Locate the cell with the specified text and output its [X, Y] center coordinate. 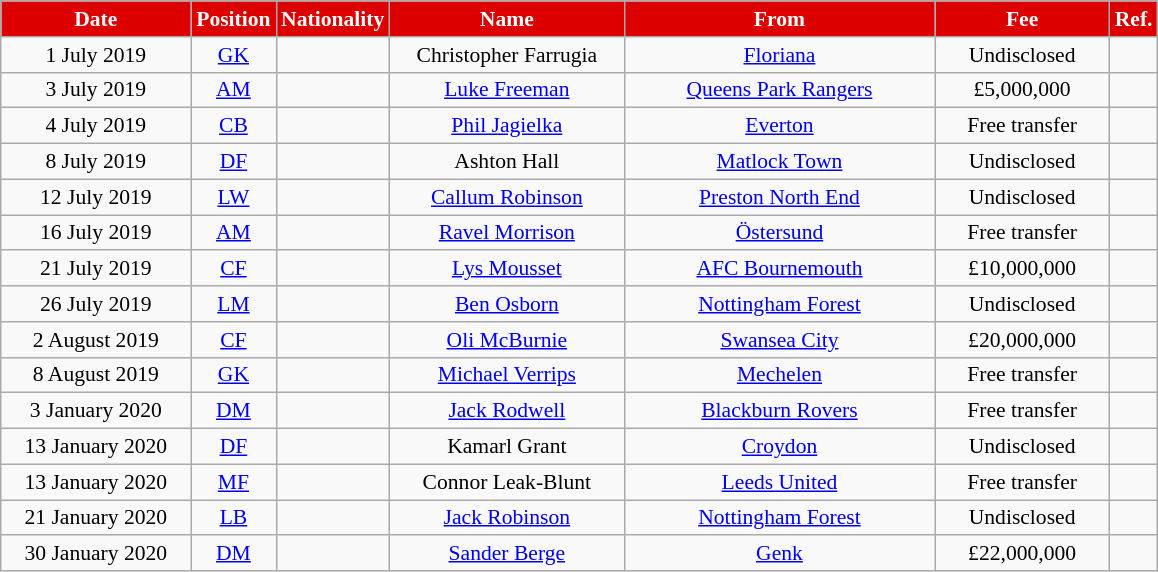
Preston North End [779, 197]
£22,000,000 [1022, 554]
Matlock Town [779, 162]
£20,000,000 [1022, 340]
Jack Rodwell [506, 411]
Phil Jagielka [506, 126]
Fee [1022, 19]
8 August 2019 [96, 375]
Position [234, 19]
Swansea City [779, 340]
CB [234, 126]
Lys Mousset [506, 269]
LW [234, 197]
3 January 2020 [96, 411]
Oli McBurnie [506, 340]
Callum Robinson [506, 197]
Name [506, 19]
£5,000,000 [1022, 90]
Croydon [779, 447]
Genk [779, 554]
2 August 2019 [96, 340]
Ref. [1134, 19]
Michael Verrips [506, 375]
MF [234, 482]
Leeds United [779, 482]
£10,000,000 [1022, 269]
3 July 2019 [96, 90]
Queens Park Rangers [779, 90]
Floriana [779, 55]
Christopher Farrugia [506, 55]
Date [96, 19]
12 July 2019 [96, 197]
Jack Robinson [506, 518]
LB [234, 518]
Blackburn Rovers [779, 411]
26 July 2019 [96, 304]
Ravel Morrison [506, 233]
Kamarl Grant [506, 447]
16 July 2019 [96, 233]
Luke Freeman [506, 90]
8 July 2019 [96, 162]
Sander Berge [506, 554]
Mechelen [779, 375]
AFC Bournemouth [779, 269]
4 July 2019 [96, 126]
21 January 2020 [96, 518]
30 January 2020 [96, 554]
Nationality [332, 19]
Ben Osborn [506, 304]
Everton [779, 126]
Östersund [779, 233]
From [779, 19]
Ashton Hall [506, 162]
LM [234, 304]
Connor Leak-Blunt [506, 482]
1 July 2019 [96, 55]
21 July 2019 [96, 269]
